Identify which cell holds the provided text, then report its [X, Y] central coordinate. 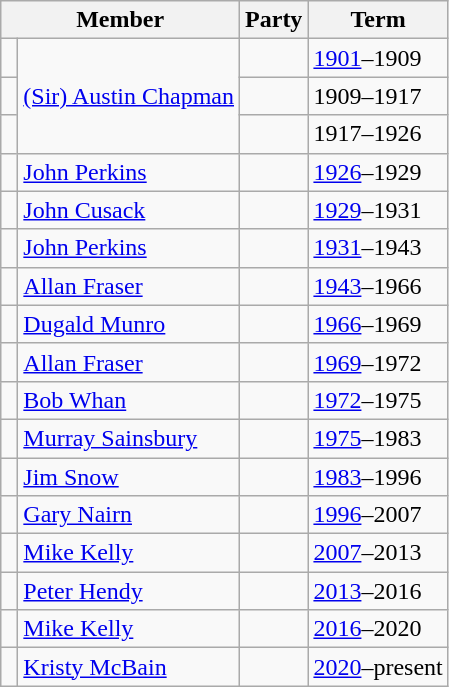
Bob Whan [129, 400]
1931–1943 [378, 248]
1966–1969 [378, 324]
1929–1931 [378, 210]
1975–1983 [378, 438]
John Cusack [129, 210]
Murray Sainsbury [129, 438]
Peter Hendy [129, 591]
(Sir) Austin Chapman [129, 96]
1926–1929 [378, 172]
2020–present [378, 667]
Jim Snow [129, 477]
1943–1966 [378, 286]
Member [120, 20]
Gary Nairn [129, 515]
Kristy McBain [129, 667]
1969–1972 [378, 362]
Party [274, 20]
Dugald Munro [129, 324]
Term [378, 20]
1917–1926 [378, 134]
1983–1996 [378, 477]
2013–2016 [378, 591]
1972–1975 [378, 400]
1909–1917 [378, 96]
1901–1909 [378, 58]
2016–2020 [378, 629]
2007–2013 [378, 553]
1996–2007 [378, 515]
